Search for the cell housing the specified text and yield its (X, Y) center coordinate. 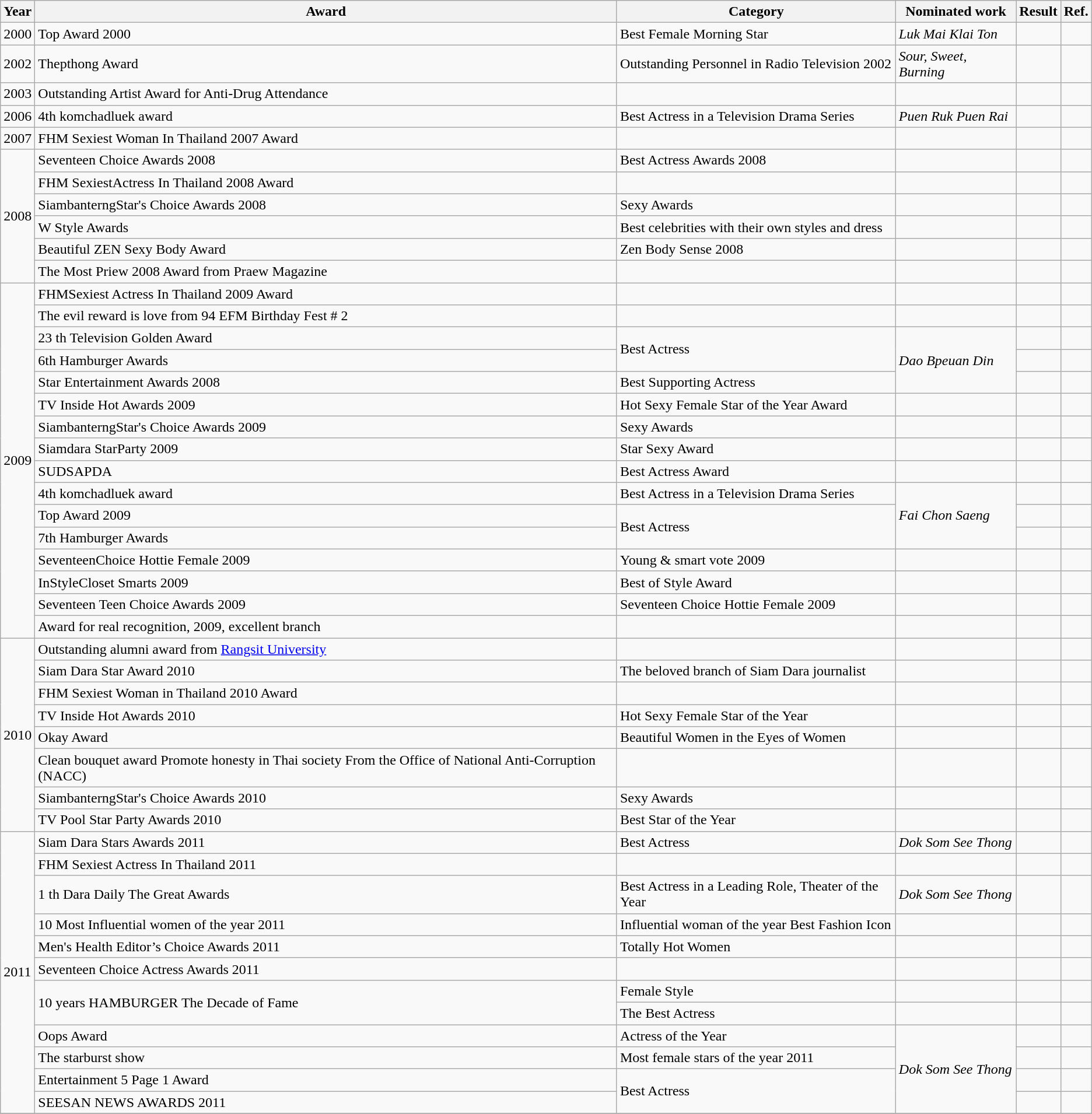
Fai Chon Saeng (956, 516)
Result (1038, 12)
FHM Sexiest Woman in Thailand 2010 Award (326, 693)
2006 (17, 116)
The starburst show (326, 1058)
Best of Style Award (756, 582)
Okay Award (326, 738)
Top Award 2000 (326, 34)
Star Sexy Award (756, 449)
Hot Sexy Female Star of the Year Award (756, 405)
FHM Sexiest Woman In Thailand 2007 Award (326, 138)
SiambanterngStar's Choice Awards 2010 (326, 798)
Top Award 2009 (326, 516)
10 Most Influential women of the year 2011 (326, 924)
FHMSexiest Actress In Thailand 2009 Award (326, 293)
Hot Sexy Female Star of the Year (756, 716)
Best Star of the Year (756, 820)
7th Hamburger Awards (326, 538)
SeventeenChoice Hottie Female 2009 (326, 560)
Oops Award (326, 1035)
The beloved branch of Siam Dara journalist (756, 671)
FHM Sexiest Actress In Thailand 2011 (326, 864)
Most female stars of the year 2011 (756, 1058)
Best Actress in a Leading Role, Theater of the Year (756, 895)
Female Style (756, 991)
Seventeen Choice Hottie Female 2009 (756, 604)
2000 (17, 34)
Award (326, 12)
Outstanding Artist Award for Anti-Drug Attendance (326, 94)
Best Female Morning Star (756, 34)
Thepthong Award (326, 64)
Siamdara StarParty 2009 (326, 449)
Nominated work (956, 12)
Entertainment 5 Page 1 Award (326, 1080)
Clean bouquet award Promote honesty in Thai society From the Office of National Anti-Corruption (NACC) (326, 768)
2011 (17, 972)
Best Supporting Actress (756, 383)
23 th Television Golden Award (326, 338)
TV Inside Hot Awards 2010 (326, 716)
Siam Dara Star Award 2010 (326, 671)
SUDSAPDA (326, 471)
2003 (17, 94)
Zen Body Sense 2008 (756, 249)
Ref. (1076, 12)
2010 (17, 735)
Siam Dara Stars Awards 2011 (326, 842)
FHM SexiestActress In Thailand 2008 Award (326, 183)
Dao Bpeuan Din (956, 360)
Men's Health Editor’s Choice Awards 2011 (326, 947)
Best celebrities with their own styles and dress (756, 227)
Seventeen Teen Choice Awards 2009 (326, 604)
SEESAN NEWS AWARDS 2011 (326, 1102)
Young & smart vote 2009 (756, 560)
2008 (17, 216)
The Best Actress (756, 1013)
TV Inside Hot Awards 2009 (326, 405)
Best Actress Awards 2008 (756, 160)
Award for real recognition, 2009, excellent branch (326, 626)
10 years HAMBURGER The Decade of Fame (326, 1002)
Totally Hot Women (756, 947)
The Most Priew 2008 Award from Praew Magazine (326, 271)
2007 (17, 138)
SiambanterngStar's Choice Awards 2008 (326, 205)
TV Pool Star Party Awards 2010 (326, 820)
6th Hamburger Awards (326, 360)
Best Actress Award (756, 471)
2009 (17, 460)
Beautiful ZEN Sexy Body Award (326, 249)
Outstanding Personnel in Radio Television 2002 (756, 64)
Seventeen Choice Actress Awards 2011 (326, 969)
Category (756, 12)
Year (17, 12)
2002 (17, 64)
W Style Awards (326, 227)
InStyleCloset Smarts 2009 (326, 582)
Star Entertainment Awards 2008 (326, 383)
Seventeen Choice Awards 2008 (326, 160)
Sour, Sweet, Burning (956, 64)
Puen Ruk Puen Rai (956, 116)
Actress of the Year (756, 1035)
Luk Mai Klai Ton (956, 34)
SiambanterngStar's Choice Awards 2009 (326, 427)
1 th Dara Daily The Great Awards (326, 895)
Beautiful Women in the Eyes of Women (756, 738)
Influential woman of the year Best Fashion Icon (756, 924)
Outstanding alumni award from Rangsit University (326, 649)
The evil reward is love from 94 EFM Birthday Fest # 2 (326, 316)
